Determine the (x, y) coordinate at the center of the cell enclosing the given text.  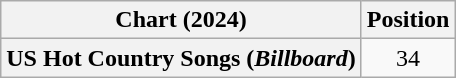
34 (408, 58)
US Hot Country Songs (Billboard) (181, 58)
Chart (2024) (181, 20)
Position (408, 20)
